Pinpoint the cell where the given text exists, returning its [X, Y] midpoint coordinate. 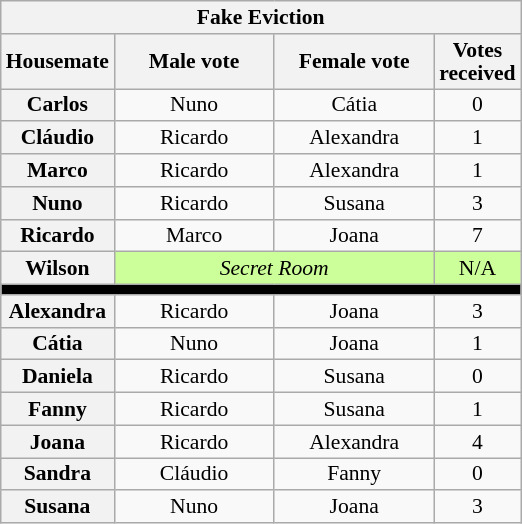
N/A [477, 268]
Male vote [194, 62]
Fake Eviction [261, 18]
Votesreceived [477, 62]
Carlos [58, 106]
Sandra [58, 474]
4 [477, 442]
Daniela [58, 376]
Housemate [58, 62]
Female vote [354, 62]
Secret Room [274, 268]
7 [477, 236]
Wilson [58, 268]
